Return (x, y) of the center of cell containing provided text 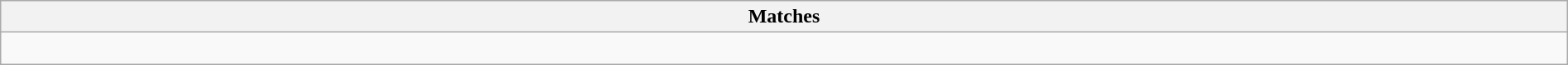
Matches (784, 17)
